Extract the [x, y] coordinate from the center of the cell holding the provided text.  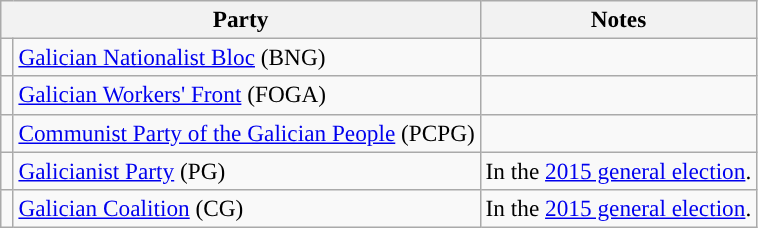
Galician Workers' Front (FOGA) [246, 95]
Notes [618, 19]
Communist Party of the Galician People (PCPG) [246, 133]
Galician Nationalist Bloc (BNG) [246, 57]
Galicianist Party (PG) [246, 170]
Party [240, 19]
Galician Coalition (CG) [246, 208]
